Extract the [X, Y] coordinate from the center of the cell holding the provided text.  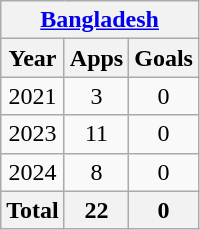
11 [96, 134]
Goals [164, 58]
Year [33, 58]
2021 [33, 96]
Bangladesh [100, 20]
22 [96, 210]
Apps [96, 58]
Total [33, 210]
2023 [33, 134]
2024 [33, 172]
3 [96, 96]
8 [96, 172]
